Locate the cell with the specified text and output its [x, y] center coordinate. 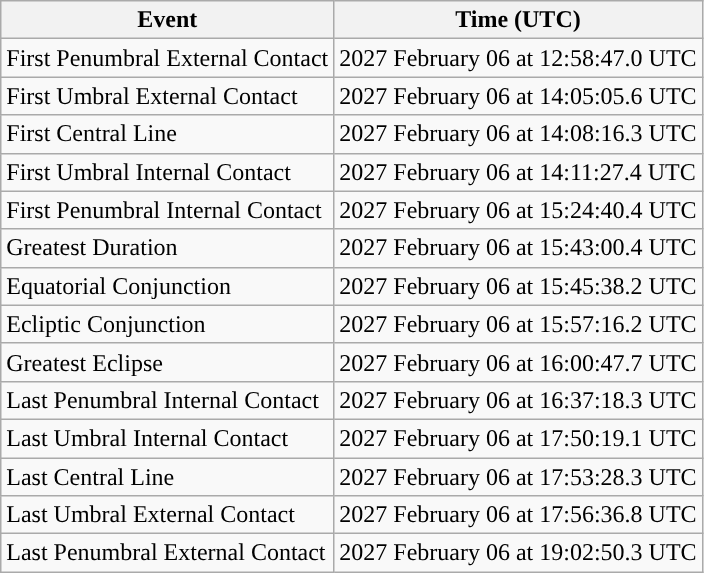
2027 February 06 at 14:08:16.3 UTC [518, 134]
2027 February 06 at 17:50:19.1 UTC [518, 438]
Greatest Eclipse [168, 362]
First Penumbral External Contact [168, 58]
2027 February 06 at 14:05:05.6 UTC [518, 96]
2027 February 06 at 17:56:36.8 UTC [518, 515]
First Umbral External Contact [168, 96]
2027 February 06 at 15:43:00.4 UTC [518, 248]
Event [168, 20]
Greatest Duration [168, 248]
Equatorial Conjunction [168, 286]
2027 February 06 at 15:45:38.2 UTC [518, 286]
Last Central Line [168, 477]
2027 February 06 at 17:53:28.3 UTC [518, 477]
2027 February 06 at 16:00:47.7 UTC [518, 362]
Time (UTC) [518, 20]
2027 February 06 at 15:24:40.4 UTC [518, 210]
2027 February 06 at 19:02:50.3 UTC [518, 553]
Last Penumbral Internal Contact [168, 400]
2027 February 06 at 16:37:18.3 UTC [518, 400]
2027 February 06 at 12:58:47.0 UTC [518, 58]
First Central Line [168, 134]
Last Umbral Internal Contact [168, 438]
Last Penumbral External Contact [168, 553]
First Penumbral Internal Contact [168, 210]
2027 February 06 at 15:57:16.2 UTC [518, 324]
Last Umbral External Contact [168, 515]
First Umbral Internal Contact [168, 172]
Ecliptic Conjunction [168, 324]
2027 February 06 at 14:11:27.4 UTC [518, 172]
